Output the [X, Y] coordinate of the center of the cell containing the given text.  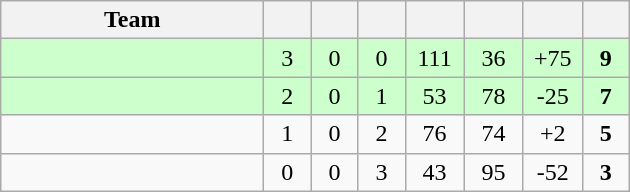
7 [606, 96]
Team [132, 20]
43 [434, 172]
-52 [552, 172]
95 [494, 172]
111 [434, 58]
74 [494, 134]
-25 [552, 96]
53 [434, 96]
+2 [552, 134]
5 [606, 134]
76 [434, 134]
9 [606, 58]
+75 [552, 58]
36 [494, 58]
78 [494, 96]
